Detect which cell encompasses the target text, then output its (X, Y) center coordinate. 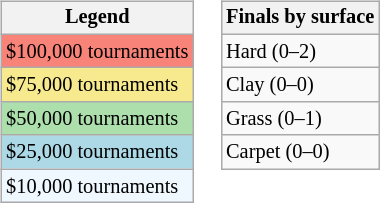
Legend (97, 18)
Hard (0–2) (300, 51)
Finals by surface (300, 18)
$75,000 tournaments (97, 85)
Carpet (0–0) (300, 152)
$100,000 tournaments (97, 51)
$50,000 tournaments (97, 119)
$25,000 tournaments (97, 152)
Grass (0–1) (300, 119)
$10,000 tournaments (97, 186)
Clay (0–0) (300, 85)
